Capture the cell that displays the provided text and extract its [x, y] central coordinate. 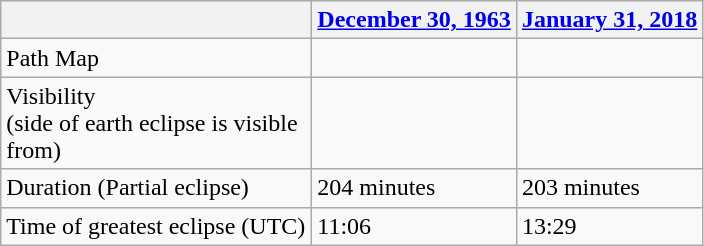
204 minutes [414, 188]
Duration (Partial eclipse) [156, 188]
Time of greatest eclipse (UTC) [156, 226]
13:29 [609, 226]
January 31, 2018 [609, 20]
December 30, 1963 [414, 20]
203 minutes [609, 188]
Path Map [156, 58]
11:06 [414, 226]
Visibility (side of earth eclipse is visible from) [156, 123]
